Pinpoint the cell where the given text exists, returning its [x, y] midpoint coordinate. 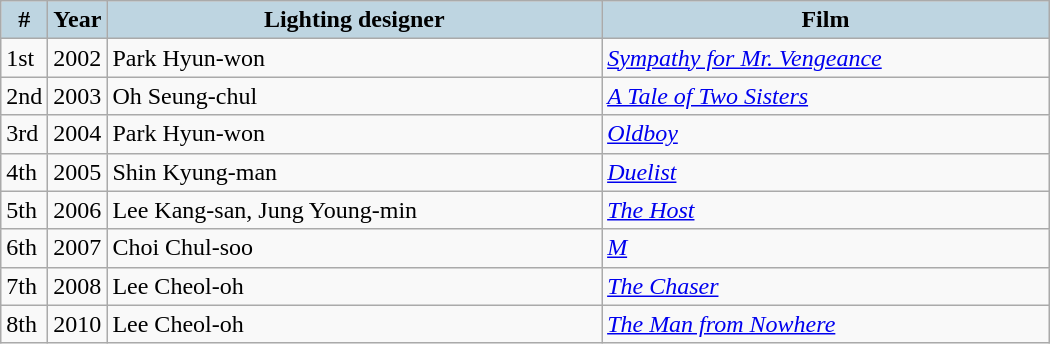
2007 [78, 248]
2006 [78, 210]
Lighting designer [354, 20]
A Tale of Two Sisters [826, 96]
5th [24, 210]
6th [24, 248]
The Host [826, 210]
2004 [78, 134]
# [24, 20]
3rd [24, 134]
2005 [78, 172]
2010 [78, 324]
1st [24, 58]
Year [78, 20]
Oldboy [826, 134]
The Chaser [826, 286]
Sympathy for Mr. Vengeance [826, 58]
Oh Seung-chul [354, 96]
8th [24, 324]
Lee Kang-san, Jung Young-min [354, 210]
2008 [78, 286]
7th [24, 286]
Choi Chul-soo [354, 248]
2nd [24, 96]
The Man from Nowhere [826, 324]
2003 [78, 96]
M [826, 248]
Shin Kyung-man [354, 172]
Duelist [826, 172]
Film [826, 20]
2002 [78, 58]
4th [24, 172]
